Detect which cell encompasses the target text, then output its (x, y) center coordinate. 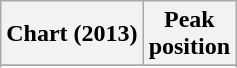
Chart (2013) (72, 34)
Peakposition (189, 34)
